Return the [X, Y] coordinate for the center point of the cell that contains the specified text.  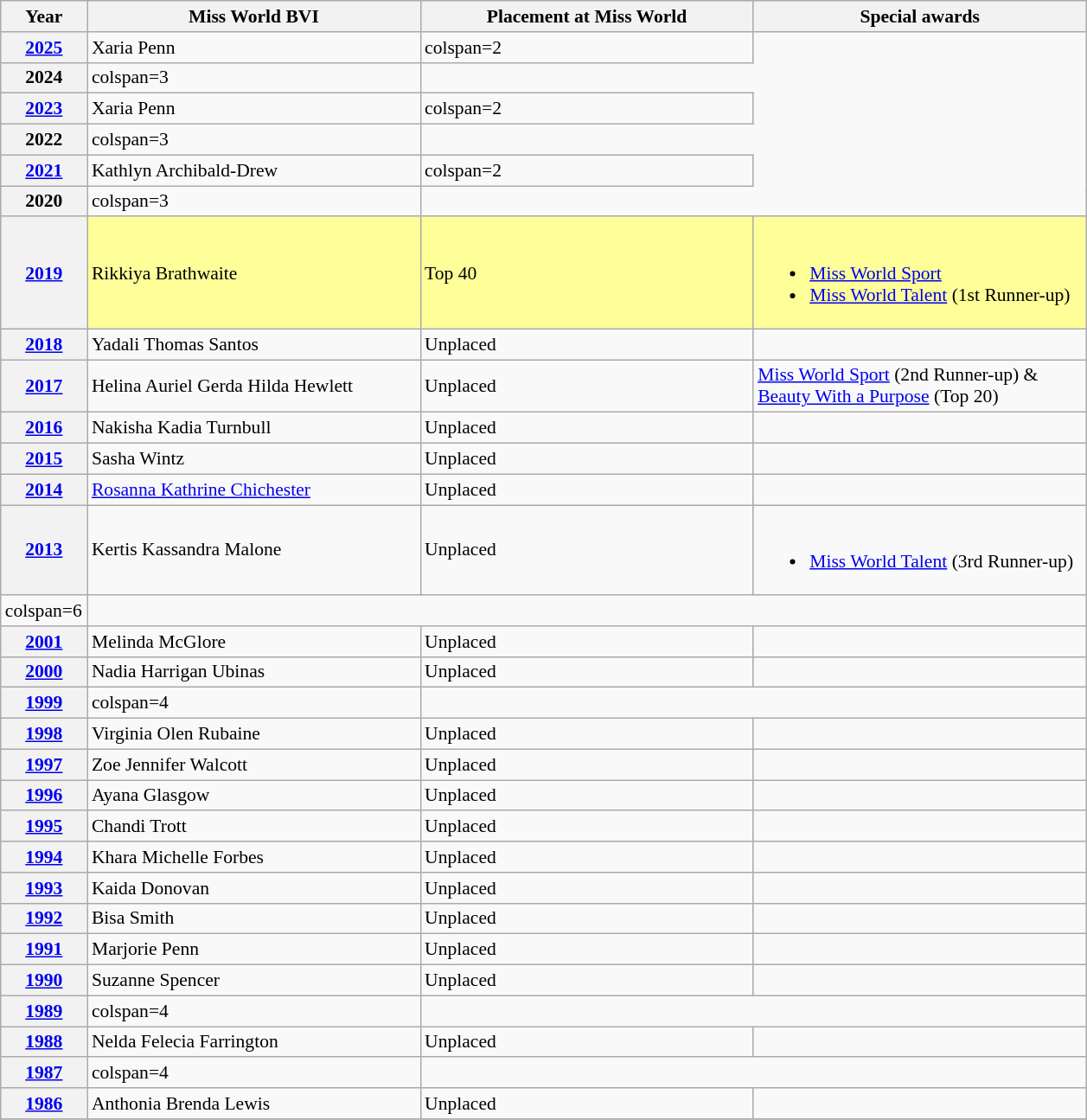
1989 [44, 1011]
2025 [44, 48]
Marjorie Penn [254, 950]
1998 [44, 734]
1997 [44, 765]
Miss World Sport (2nd Runner-up) & Beauty With a Purpose (Top 20) [920, 386]
Zoe Jennifer Walcott [254, 765]
2017 [44, 386]
1986 [44, 1104]
Miss World BVI [254, 16]
Year [44, 16]
Special awards [920, 16]
2014 [44, 490]
Nadia Harrigan Ubinas [254, 672]
2016 [44, 428]
Helina Auriel Gerda Hilda Hewlett [254, 386]
1999 [44, 703]
2013 [44, 550]
Chandi Trott [254, 827]
Miss World SportMiss World Talent (1st Runner-up) [920, 273]
1994 [44, 857]
Melinda McGlore [254, 642]
Rikkiya Brathwaite [254, 273]
1991 [44, 950]
2022 [44, 140]
2015 [44, 459]
Kathlyn Archibald-Drew [254, 170]
Miss World Talent (3rd Runner-up) [920, 550]
1993 [44, 888]
Kertis Kassandra Malone [254, 550]
1988 [44, 1042]
Suzanne Spencer [254, 981]
2018 [44, 344]
Khara Michelle Forbes [254, 857]
1992 [44, 918]
Nelda Felecia Farrington [254, 1042]
1995 [44, 827]
colspan=6 [44, 611]
Virginia Olen Rubaine [254, 734]
1987 [44, 1073]
Sasha Wintz [254, 459]
Anthonia Brenda Lewis [254, 1104]
Rosanna Kathrine Chichester [254, 490]
Bisa Smith [254, 918]
2021 [44, 170]
2000 [44, 672]
2019 [44, 273]
Kaida Donovan [254, 888]
2024 [44, 78]
2001 [44, 642]
2023 [44, 109]
2020 [44, 202]
1990 [44, 981]
Nakisha Kadia Turnbull [254, 428]
Yadali Thomas Santos [254, 344]
Placement at Miss World [586, 16]
Ayana Glasgow [254, 796]
Top 40 [586, 273]
1996 [44, 796]
